Scan for the cell matching the given text and deliver its (x, y) coordinate at center. 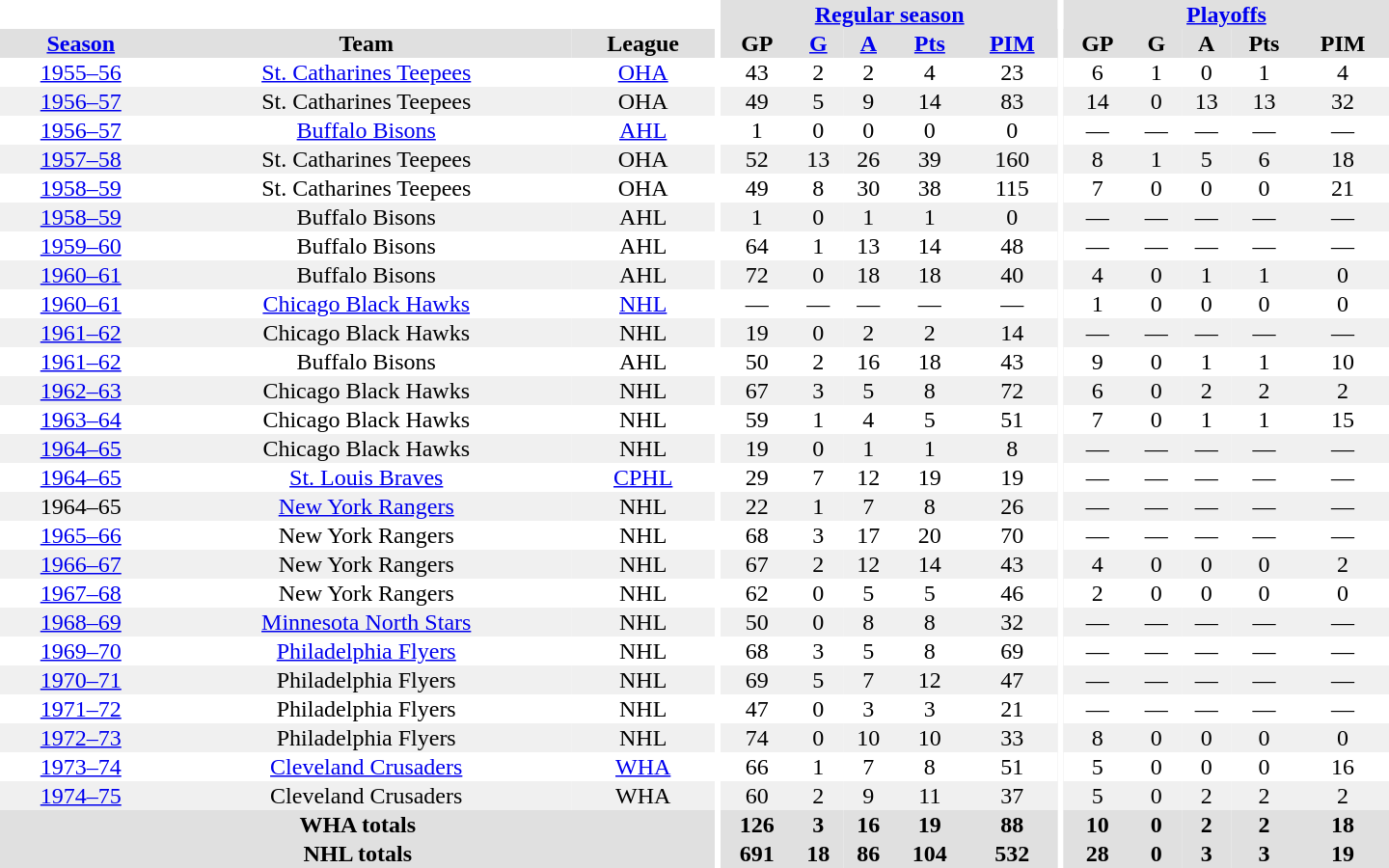
52 (756, 159)
St. Louis Braves (367, 477)
39 (930, 159)
NHL totals (357, 854)
1959–60 (81, 246)
WHA totals (357, 825)
70 (1012, 535)
17 (868, 535)
1970–71 (81, 680)
88 (1012, 825)
1968–69 (81, 622)
1972–73 (81, 738)
532 (1012, 854)
28 (1098, 854)
1966–67 (81, 564)
74 (756, 738)
30 (868, 188)
15 (1343, 420)
46 (1012, 593)
1963–64 (81, 420)
64 (756, 246)
20 (930, 535)
League (643, 43)
Minnesota North Stars (367, 622)
86 (868, 854)
66 (756, 767)
1965–66 (81, 535)
48 (1012, 246)
23 (1012, 72)
83 (1012, 101)
104 (930, 854)
1969–70 (81, 651)
160 (1012, 159)
Regular season (889, 14)
11 (930, 796)
1962–63 (81, 391)
22 (756, 506)
691 (756, 854)
62 (756, 593)
Team (367, 43)
1967–68 (81, 593)
Season (81, 43)
1955–56 (81, 72)
40 (1012, 275)
1971–72 (81, 709)
38 (930, 188)
1974–75 (81, 796)
126 (756, 825)
1973–74 (81, 767)
1957–58 (81, 159)
Playoffs (1227, 14)
59 (756, 420)
33 (1012, 738)
60 (756, 796)
CPHL (643, 477)
37 (1012, 796)
115 (1012, 188)
29 (756, 477)
